Output the (X, Y) coordinate of the center of the cell containing the given text.  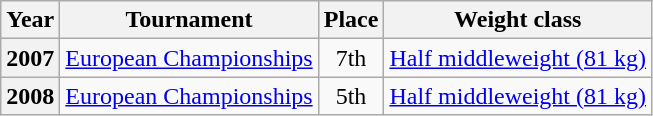
Weight class (518, 20)
Place (351, 20)
Year (30, 20)
2008 (30, 96)
Tournament (189, 20)
5th (351, 96)
2007 (30, 58)
7th (351, 58)
